Detect which cell encompasses the target text, then output its (X, Y) center coordinate. 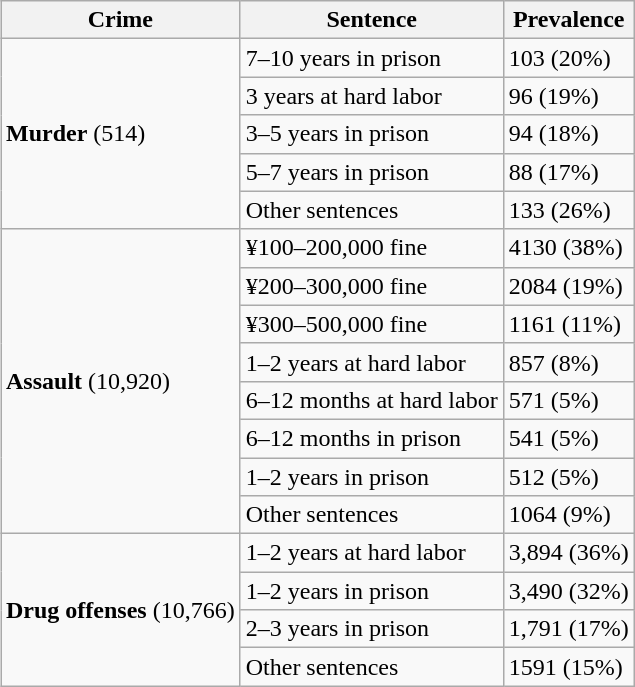
103 (20%) (568, 58)
Prevalence (568, 20)
3–5 years in prison (372, 134)
3,894 (36%) (568, 553)
6–12 months in prison (372, 438)
512 (5%) (568, 477)
1,791 (17%) (568, 629)
¥100–200,000 fine (372, 248)
3,490 (32%) (568, 591)
1161 (11%) (568, 324)
Assault (10,920) (120, 381)
94 (18%) (568, 134)
Murder (514) (120, 134)
¥200–300,000 fine (372, 286)
7–10 years in prison (372, 58)
¥300–500,000 fine (372, 324)
88 (17%) (568, 172)
4130 (38%) (568, 248)
2–3 years in prison (372, 629)
96 (19%) (568, 96)
3 years at hard labor (372, 96)
1591 (15%) (568, 667)
1064 (9%) (568, 515)
541 (5%) (568, 438)
6–12 months at hard labor (372, 400)
571 (5%) (568, 400)
Crime (120, 20)
5–7 years in prison (372, 172)
2084 (19%) (568, 286)
857 (8%) (568, 362)
133 (26%) (568, 210)
Sentence (372, 20)
Drug offenses (10,766) (120, 610)
